Scan for the cell matching the given text and deliver its (X, Y) coordinate at center. 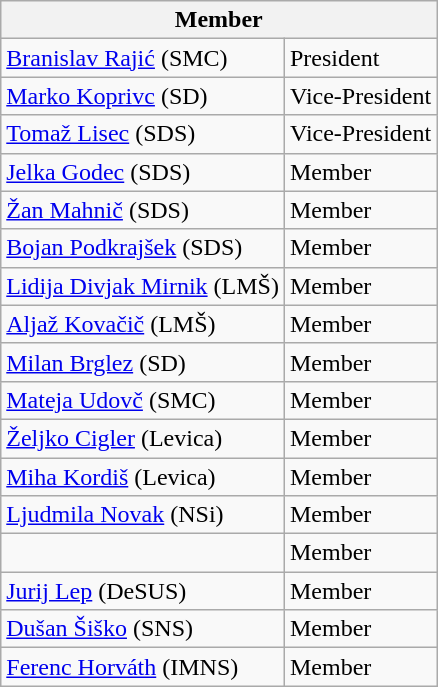
Lidija Divjak Mirnik (LMŠ) (143, 286)
Aljaž Kovačič (LMŠ) (143, 324)
Mateja Udovč (SMC) (143, 400)
Ferenc Horváth (IMNS) (143, 667)
Miha Kordiš (Levica) (143, 477)
President (360, 58)
Branislav Rajić (SMC) (143, 58)
Bojan Podkrajšek (SDS) (143, 248)
Željko Cigler (Levica) (143, 438)
Dušan Šiško (SNS) (143, 629)
Jelka Godec (SDS) (143, 172)
Marko Koprivc (SD) (143, 96)
Jurij Lep (DeSUS) (143, 591)
Milan Brglez (SD) (143, 362)
Tomaž Lisec (SDS) (143, 134)
Žan Mahnič (SDS) (143, 210)
Ljudmila Novak (NSi) (143, 515)
